Locate the cell with the specified text and output its [x, y] center coordinate. 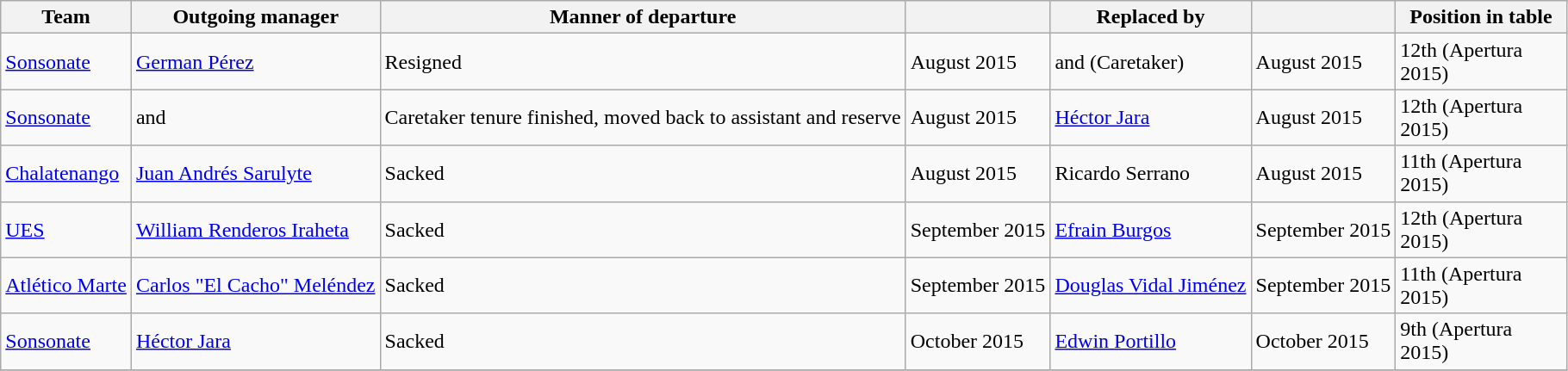
Chalatenango [66, 174]
Replaced by [1151, 17]
9th (Apertura 2015) [1482, 341]
Atlético Marte [66, 286]
Caretaker tenure finished, moved back to assistant and reserve [643, 117]
Manner of departure [643, 17]
Ricardo Serrano [1151, 174]
and [255, 117]
UES [66, 229]
and (Caretaker) [1151, 62]
Position in table [1482, 17]
Team [66, 17]
Juan Andrés Sarulyte [255, 174]
Carlos "El Cacho" Meléndez [255, 286]
Douglas Vidal Jiménez [1151, 286]
William Renderos Iraheta [255, 229]
Outgoing manager [255, 17]
German Pérez [255, 62]
Resigned [643, 62]
Edwin Portillo [1151, 341]
Efrain Burgos [1151, 229]
